For the text-containing cell, return its midpoint in [X, Y] coordinate format. 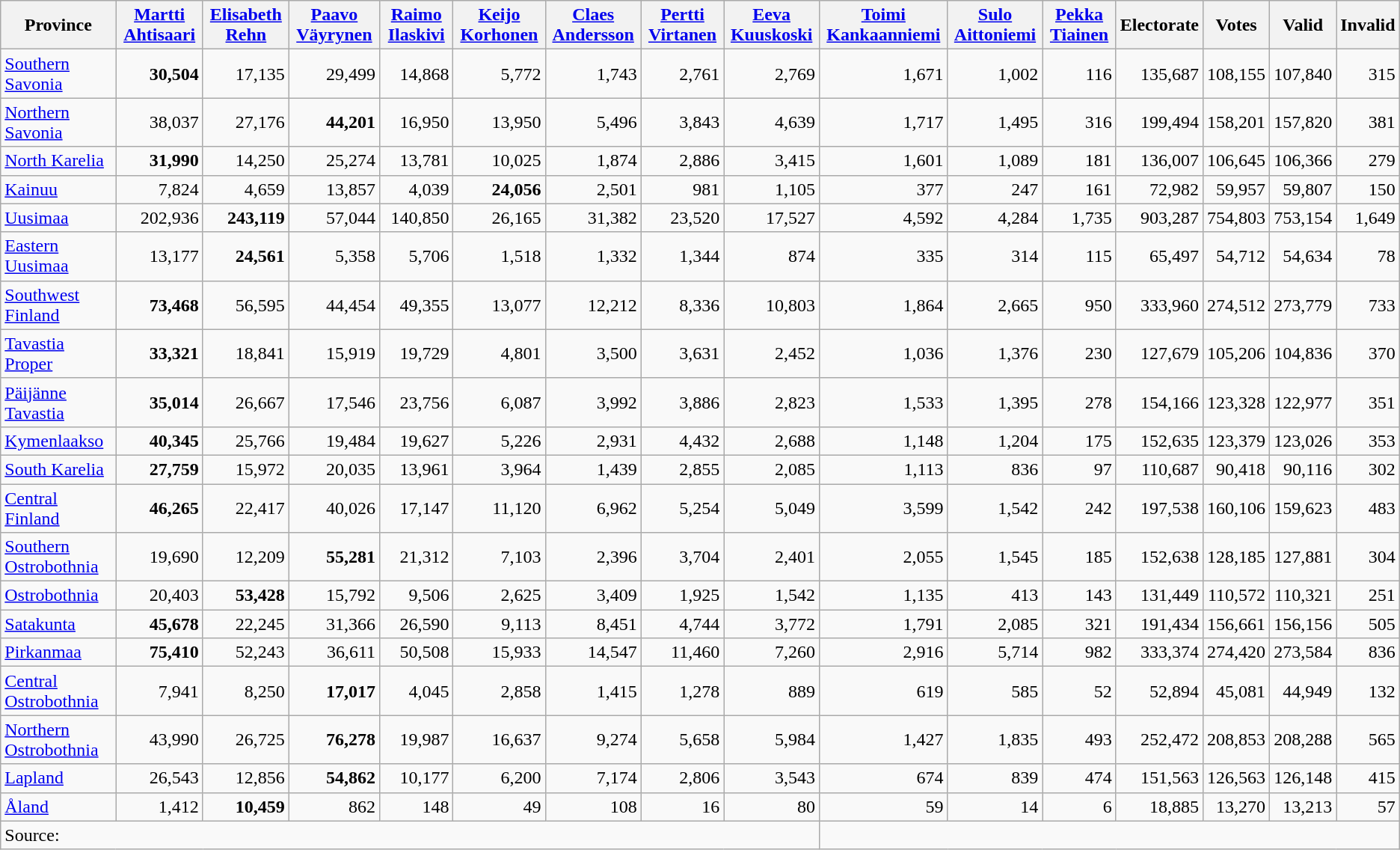
3,772 [772, 624]
1,874 [593, 161]
38,037 [159, 123]
Tavastia Proper [58, 353]
2,931 [593, 441]
143 [1079, 596]
5,984 [772, 739]
415 [1369, 778]
128,185 [1237, 557]
157,820 [1303, 123]
2,625 [500, 596]
Kainuu [58, 189]
674 [884, 778]
21,312 [417, 557]
5,049 [772, 507]
Eastern Uusimaa [58, 256]
4,045 [417, 691]
243,119 [245, 218]
839 [995, 778]
Claes Andersson [593, 25]
1,439 [593, 469]
127,679 [1159, 353]
7,824 [159, 189]
151,563 [1159, 778]
335 [884, 256]
274,420 [1237, 652]
150 [1369, 189]
2,886 [682, 161]
585 [995, 691]
45,678 [159, 624]
Pertti Virtanen [682, 25]
59,957 [1237, 189]
279 [1369, 161]
154,166 [1159, 403]
1,113 [884, 469]
1,864 [884, 305]
1,344 [682, 256]
72,982 [1159, 189]
160,106 [1237, 507]
191,434 [1159, 624]
1,601 [884, 161]
2,688 [772, 441]
4,284 [995, 218]
Ostrobothnia [58, 596]
107,840 [1303, 73]
36,611 [334, 652]
950 [1079, 305]
208,853 [1237, 739]
3,415 [772, 161]
2,858 [500, 691]
115 [1079, 256]
Åland [58, 807]
127,881 [1303, 557]
59,807 [1303, 189]
304 [1369, 557]
1,395 [995, 403]
1,376 [995, 353]
1,105 [772, 189]
54,712 [1237, 256]
202,936 [159, 218]
8,336 [682, 305]
18,841 [245, 353]
3,843 [682, 123]
123,328 [1237, 403]
321 [1079, 624]
11,120 [500, 507]
16 [682, 807]
14 [995, 807]
2,396 [593, 557]
3,409 [593, 596]
Raimo Ilaskivi [417, 25]
1,089 [995, 161]
135,687 [1159, 73]
20,403 [159, 596]
753,154 [1303, 218]
110,321 [1303, 596]
10,177 [417, 778]
208,288 [1303, 739]
18,885 [1159, 807]
158,201 [1237, 123]
181 [1079, 161]
1,415 [593, 691]
Lapland [58, 778]
Uusimaa [58, 218]
9,113 [500, 624]
274,512 [1237, 305]
1,002 [995, 73]
North Karelia [58, 161]
76,278 [334, 739]
230 [1079, 353]
4,659 [245, 189]
13,270 [1237, 807]
33,321 [159, 353]
6,200 [500, 778]
15,919 [334, 353]
2,501 [593, 189]
Central Finland [58, 507]
43,990 [159, 739]
54,634 [1303, 256]
7,260 [772, 652]
1,649 [1369, 218]
35,014 [159, 403]
353 [1369, 441]
1,545 [995, 557]
80 [772, 807]
1,743 [593, 73]
44,201 [334, 123]
148 [417, 807]
Kymenlaakso [58, 441]
23,520 [682, 218]
3,704 [682, 557]
19,987 [417, 739]
10,459 [245, 807]
5,706 [417, 256]
12,856 [245, 778]
377 [884, 189]
6,962 [593, 507]
90,418 [1237, 469]
65,497 [1159, 256]
57,044 [334, 218]
483 [1369, 507]
136,007 [1159, 161]
874 [772, 256]
105,206 [1237, 353]
302 [1369, 469]
45,081 [1237, 691]
1,925 [682, 596]
26,725 [245, 739]
565 [1369, 739]
8,451 [593, 624]
8,250 [245, 691]
242 [1079, 507]
11,460 [682, 652]
73,468 [159, 305]
126,148 [1303, 778]
14,250 [245, 161]
156,156 [1303, 624]
97 [1079, 469]
6,087 [500, 403]
52,894 [1159, 691]
13,950 [500, 123]
9,506 [417, 596]
Martti Ahtisaari [159, 25]
5,714 [995, 652]
123,026 [1303, 441]
1,791 [884, 624]
Elisabeth Rehn [245, 25]
19,690 [159, 557]
175 [1079, 441]
31,382 [593, 218]
126,563 [1237, 778]
351 [1369, 403]
1,036 [884, 353]
29,499 [334, 73]
15,972 [245, 469]
3,631 [682, 353]
54,862 [334, 778]
152,638 [1159, 557]
1,204 [995, 441]
5,226 [500, 441]
413 [995, 596]
733 [1369, 305]
Votes [1237, 25]
Pekka Tiainen [1079, 25]
22,417 [245, 507]
314 [995, 256]
3,992 [593, 403]
49 [500, 807]
251 [1369, 596]
1,332 [593, 256]
50,508 [417, 652]
247 [995, 189]
26,543 [159, 778]
3,964 [500, 469]
981 [682, 189]
Province [58, 25]
78 [1369, 256]
2,806 [682, 778]
3,543 [772, 778]
49,355 [417, 305]
5,772 [500, 73]
44,949 [1303, 691]
56,595 [245, 305]
10,025 [500, 161]
7,941 [159, 691]
13,857 [334, 189]
2,401 [772, 557]
17,527 [772, 218]
Southwest Finland [58, 305]
754,803 [1237, 218]
55,281 [334, 557]
13,177 [159, 256]
7,103 [500, 557]
3,500 [593, 353]
Valid [1303, 25]
132 [1369, 691]
1,518 [500, 256]
12,212 [593, 305]
140,850 [417, 218]
Satakunta [58, 624]
26,165 [500, 218]
1,135 [884, 596]
3,886 [682, 403]
5,358 [334, 256]
9,274 [593, 739]
40,026 [334, 507]
Northern Ostrobothnia [58, 739]
1,148 [884, 441]
13,213 [1303, 807]
4,744 [682, 624]
24,561 [245, 256]
123,379 [1237, 441]
16,637 [500, 739]
27,759 [159, 469]
252,472 [1159, 739]
Central Ostrobothnia [58, 691]
1,735 [1079, 218]
Toimi Kankaanniemi [884, 25]
19,627 [417, 441]
315 [1369, 73]
Sulo Aittoniemi [995, 25]
31,366 [334, 624]
889 [772, 691]
17,147 [417, 507]
27,176 [245, 123]
1,671 [884, 73]
20,035 [334, 469]
13,077 [500, 305]
23,756 [417, 403]
15,933 [500, 652]
2,452 [772, 353]
19,729 [417, 353]
199,494 [1159, 123]
26,590 [417, 624]
13,781 [417, 161]
6 [1079, 807]
Northern Savonia [58, 123]
Electorate [1159, 25]
53,428 [245, 596]
30,504 [159, 73]
273,584 [1303, 652]
25,274 [334, 161]
Invalid [1369, 25]
22,245 [245, 624]
26,667 [245, 403]
19,484 [334, 441]
12,209 [245, 557]
10,803 [772, 305]
185 [1079, 557]
2,761 [682, 73]
17,135 [245, 73]
5,658 [682, 739]
South Karelia [58, 469]
4,639 [772, 123]
Source: [410, 835]
116 [1079, 73]
17,546 [334, 403]
57 [1369, 807]
5,254 [682, 507]
24,056 [500, 189]
903,287 [1159, 218]
15,792 [334, 596]
278 [1079, 403]
370 [1369, 353]
108 [593, 807]
31,990 [159, 161]
108,155 [1237, 73]
14,547 [593, 652]
52,243 [245, 652]
59 [884, 807]
3,599 [884, 507]
1,533 [884, 403]
2,055 [884, 557]
1,495 [995, 123]
273,779 [1303, 305]
493 [1079, 739]
110,572 [1237, 596]
505 [1369, 624]
Southern Ostrobothnia [58, 557]
17,017 [334, 691]
1,427 [884, 739]
110,687 [1159, 469]
152,635 [1159, 441]
5,496 [593, 123]
106,366 [1303, 161]
161 [1079, 189]
197,538 [1159, 507]
4,432 [682, 441]
16,950 [417, 123]
14,868 [417, 73]
316 [1079, 123]
1,412 [159, 807]
106,645 [1237, 161]
474 [1079, 778]
122,977 [1303, 403]
159,623 [1303, 507]
333,374 [1159, 652]
Paavo Väyrynen [334, 25]
333,960 [1159, 305]
2,855 [682, 469]
1,717 [884, 123]
982 [1079, 652]
381 [1369, 123]
156,661 [1237, 624]
13,961 [417, 469]
1,278 [682, 691]
2,769 [772, 73]
44,454 [334, 305]
40,345 [159, 441]
Eeva Kuuskoski [772, 25]
2,916 [884, 652]
7,174 [593, 778]
46,265 [159, 507]
Keijo Korhonen [500, 25]
4,592 [884, 218]
4,039 [417, 189]
862 [334, 807]
25,766 [245, 441]
2,665 [995, 305]
52 [1079, 691]
Päijänne Tavastia [58, 403]
104,836 [1303, 353]
75,410 [159, 652]
Pirkanmaa [58, 652]
131,449 [1159, 596]
4,801 [500, 353]
1,835 [995, 739]
619 [884, 691]
2,823 [772, 403]
Southern Savonia [58, 73]
90,116 [1303, 469]
